Detect which cell encompasses the target text, then output its (x, y) center coordinate. 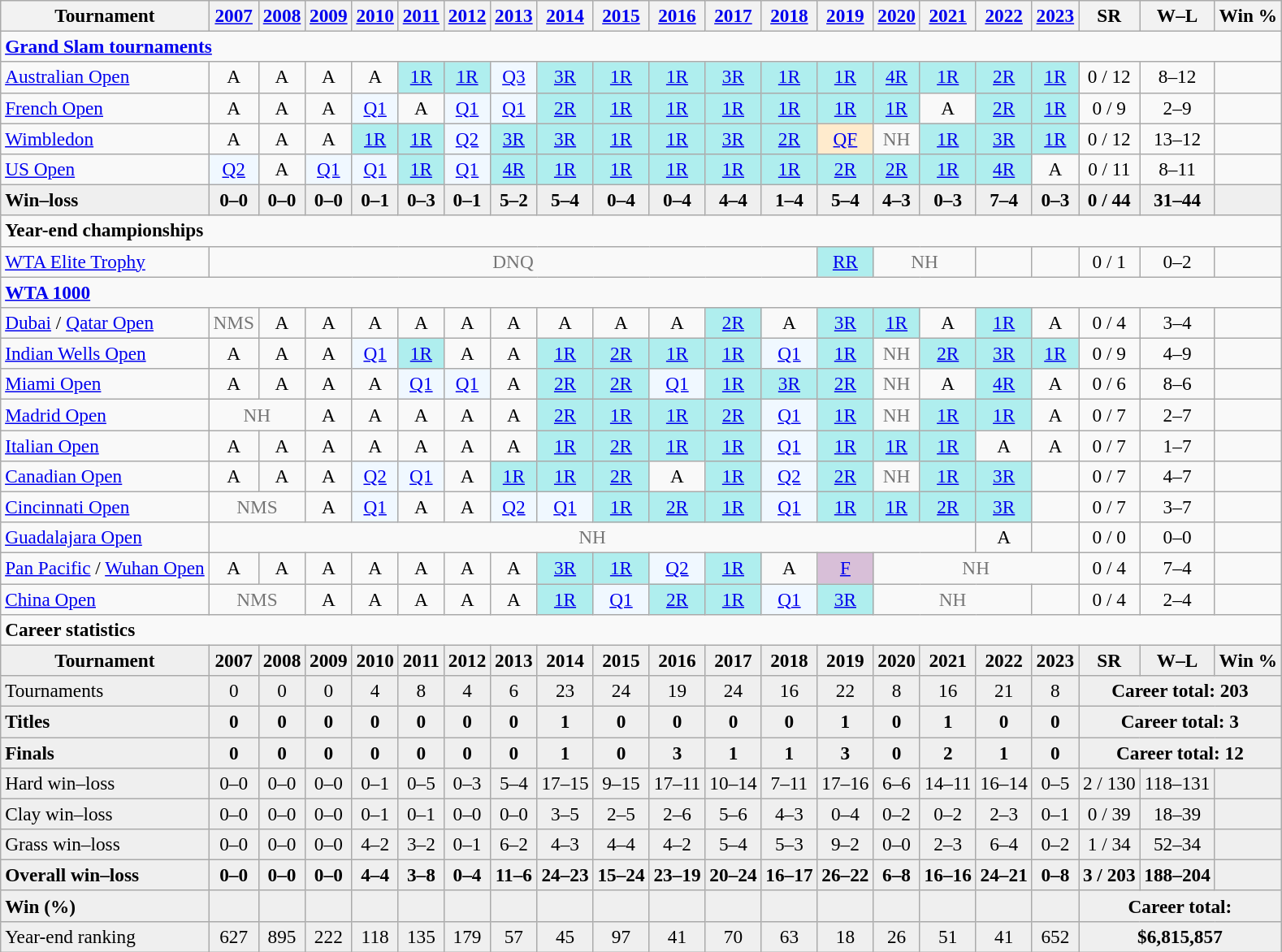
6–8 (897, 875)
US Open (105, 169)
17–11 (678, 783)
Career statistics (642, 630)
Australian Open (105, 77)
3 / 203 (1110, 875)
Madrid Open (105, 414)
16–17 (790, 875)
627 (234, 937)
5–3 (790, 844)
6–2 (513, 844)
70 (733, 937)
16–16 (947, 875)
Career total: 3 (1180, 721)
63 (790, 937)
5–2 (513, 200)
2 (947, 752)
5–6 (733, 814)
118 (375, 937)
8–6 (1177, 384)
9–15 (621, 783)
Clay win–loss (105, 814)
188–204 (1177, 875)
15–24 (621, 875)
Wimbledon (105, 138)
3–7 (1177, 507)
895 (281, 937)
17–15 (565, 783)
Grass win–loss (105, 844)
0 / 11 (1110, 169)
Year-end championships (642, 231)
19 (678, 690)
RR (845, 262)
Career total: 12 (1180, 752)
0 / 39 (1110, 814)
Overall win–loss (105, 875)
45 (565, 937)
WTA Elite Trophy (105, 262)
9–2 (845, 844)
French Open (105, 108)
4–9 (1177, 353)
Titles (105, 721)
222 (328, 937)
Win–loss (105, 200)
Hard win–loss (105, 783)
2–4 (1177, 599)
11–6 (513, 875)
QF (845, 138)
179 (466, 937)
2–5 (621, 814)
2–6 (678, 814)
3–5 (565, 814)
6–6 (897, 783)
16–14 (1004, 783)
14–11 (947, 783)
1 / 34 (1110, 844)
26–22 (845, 875)
18 (845, 937)
China Open (105, 599)
Q3 (513, 77)
7–11 (790, 783)
Grand Slam tournaments (642, 46)
24–21 (1004, 875)
6 (513, 690)
97 (621, 937)
Canadian Open (105, 476)
17–16 (845, 783)
10–14 (733, 783)
Win (%) (105, 906)
8–11 (1177, 169)
8–12 (1177, 77)
652 (1055, 937)
$6,815,857 (1180, 937)
135 (421, 937)
Guadalajara Open (105, 538)
23–19 (678, 875)
51 (947, 937)
3–4 (1177, 322)
2 / 130 (1110, 783)
57 (513, 937)
13–12 (1177, 138)
Cincinnati Open (105, 507)
20–24 (733, 875)
Pan Pacific / Wuhan Open (105, 568)
DNQ (513, 262)
Indian Wells Open (105, 353)
31–44 (1177, 200)
4–7 (1177, 476)
23 (565, 690)
118–131 (1177, 783)
Italian Open (105, 445)
Miami Open (105, 384)
22 (845, 690)
WTA 1000 (642, 292)
0 / 44 (1110, 200)
6–4 (1004, 844)
0 / 0 (1110, 538)
0–8 (1055, 875)
2–9 (1177, 108)
Career total: (1180, 906)
3–2 (421, 844)
26 (897, 937)
21 (1004, 690)
Finals (105, 752)
18–39 (1177, 814)
Dubai / Qatar Open (105, 322)
52–34 (1177, 844)
0 / 6 (1110, 384)
3–8 (421, 875)
1–7 (1177, 445)
24–23 (565, 875)
F (845, 568)
Tournaments (105, 690)
1–4 (790, 200)
2–7 (1177, 414)
Year-end ranking (105, 937)
Career total: 203 (1180, 690)
0 / 1 (1110, 262)
